Determine the [X, Y] coordinate at the center of the cell enclosing the given text.  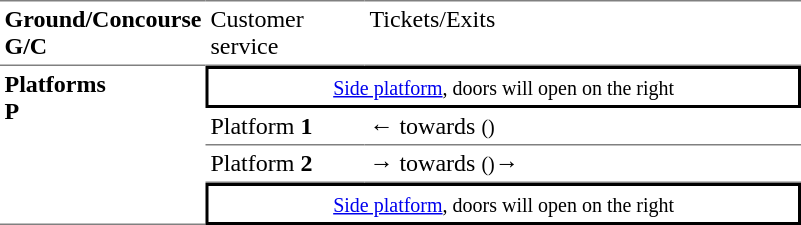
→ towards ()→ [583, 165]
PlatformsP [103, 146]
← towards () [583, 127]
Platform 2 [286, 165]
Customer service [286, 33]
Platform 1 [286, 127]
Tickets/Exits [583, 33]
Ground/ConcourseG/C [103, 33]
